Extract the (x, y) coordinate from the center of the cell holding the provided text.  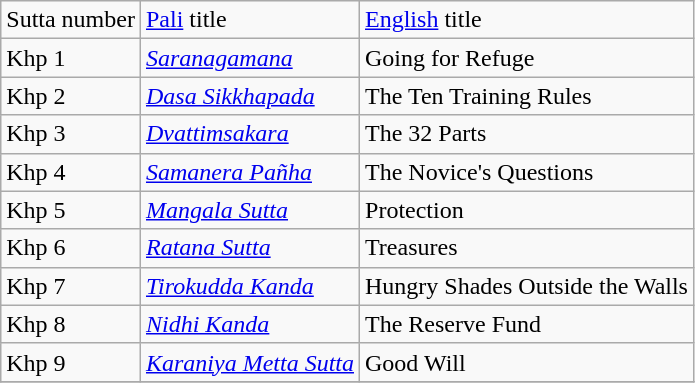
Khp 6 (71, 248)
The Reserve Fund (527, 324)
English title (527, 20)
Dvattimsakara (250, 134)
Khp 2 (71, 96)
Mangala Sutta (250, 210)
Ratana Sutta (250, 248)
The Novice's Questions (527, 172)
The 32 Parts (527, 134)
Khp 9 (71, 362)
Saranagamana (250, 58)
Sutta number (71, 20)
Good Will (527, 362)
Khp 1 (71, 58)
Treasures (527, 248)
Karaniya Metta Sutta (250, 362)
Dasa Sikkhapada (250, 96)
Khp 4 (71, 172)
The Ten Training Rules (527, 96)
Khp 7 (71, 286)
Nidhi Kanda (250, 324)
Khp 8 (71, 324)
Hungry Shades Outside the Walls (527, 286)
Samanera Pañha (250, 172)
Pali title (250, 20)
Khp 5 (71, 210)
Protection (527, 210)
Khp 3 (71, 134)
Going for Refuge (527, 58)
Tirokudda Kanda (250, 286)
